From the cell containing the given text, extract its center point as (X, Y) coordinate. 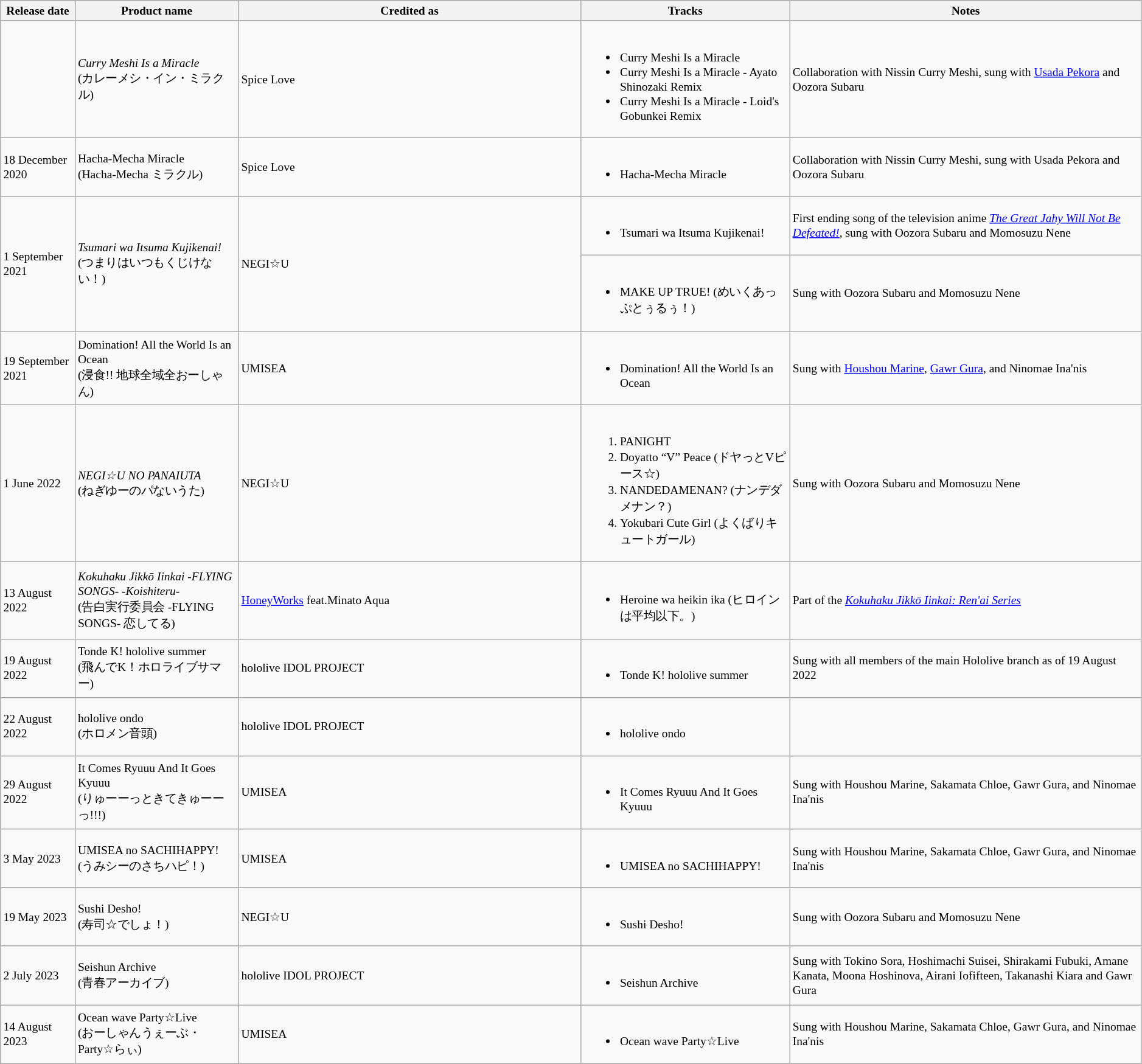
Sung with Houshou Marine, Gawr Gura, and Ninomae Ina'nis (966, 368)
Notes (966, 11)
Domination! All the World Is an Ocean(浸食!! 地球全域全おーしゃん) (156, 368)
Seishun Archive(青春アーカイブ) (156, 975)
13 August 2022 (38, 600)
3 May 2023 (38, 858)
Release date (38, 11)
19 September 2021 (38, 368)
UMISEA no SACHIHAPPY! (685, 858)
29 August 2022 (38, 793)
Hacha-Mecha Miracle(Hacha-Mecha ミラクル) (156, 167)
Tonde K! hololive summer (685, 668)
hololive ondo(ホロメン音頭) (156, 726)
Sushi Desho! (685, 917)
Seishun Archive (685, 975)
19 May 2023 (38, 917)
HoneyWorks feat.Minato Aqua (409, 600)
1 June 2022 (38, 483)
Tsumari wa Itsuma Kujikenai! (685, 226)
Product name (156, 11)
Hacha-Mecha Miracle (685, 167)
Tracks (685, 11)
Heroine wa heikin ika (ヒロインは平均以下。) (685, 600)
Kokuhaku Jikkō Iinkai -FLYING SONGS- -Koishiteru-(告白実行委員会 -FLYING SONGS- 恋してる) (156, 600)
PANIGHTDoyatto “V” Peace (ドヤっとVピース☆)NANDEDAMENAN? (ナンデダメナン？)Yokubari Cute Girl (よくばりキュートガール) (685, 483)
Credited as (409, 11)
Sung with all members of the main Hololive branch as of 19 August 2022 (966, 668)
Tonde K! hololive summer(飛んでK！ホロライブサマー) (156, 668)
2 July 2023 (38, 975)
It Comes Ryuuu And It Goes Kyuuu(りゅーーっときてきゅーーっ!!!) (156, 793)
18 December 2020 (38, 167)
Part of the Kokuhaku Jikkō Iinkai: Ren'ai Series (966, 600)
Tsumari wa Itsuma Kujikenai!(つまりはいつもくじけない！) (156, 264)
Sung with Tokino Sora, Hoshimachi Suisei, Shirakami Fubuki, Amane Kanata, Moona Hoshinova, Airani Iofifteen, Takanashi Kiara and Gawr Gura (966, 975)
22 August 2022 (38, 726)
19 August 2022 (38, 668)
Ocean wave Party☆Live (685, 1034)
Domination! All the World Is an Ocean (685, 368)
Curry Meshi Is a Miracle(カレーメシ・イン・ミラクル) (156, 79)
Curry Meshi Is a MiracleCurry Meshi Is a Miracle - Ayato Shinozaki RemixCurry Meshi Is a Miracle - Loid's Gobunkei Remix (685, 79)
14 August 2023 (38, 1034)
MAKE UP TRUE! (めいくあっぷとぅるぅ！) (685, 293)
1 September 2021 (38, 264)
Ocean wave Party☆Live(おーしゃんうぇーぶ・Party☆らぃ) (156, 1034)
hololive ondo (685, 726)
UMISEA no SACHIHAPPY!(うみシーのさちハピ！) (156, 858)
NEGI☆U NO PANAIUTA(ねぎゆーのパないうた) (156, 483)
Sushi Desho!(寿司☆でしょ！) (156, 917)
It Comes Ryuuu And It Goes Kyuuu (685, 793)
First ending song of the television anime The Great Jahy Will Not Be Defeated!, sung with Oozora Subaru and Momosuzu Nene (966, 226)
